Pinpoint the cell where the given text exists, returning its (X, Y) midpoint coordinate. 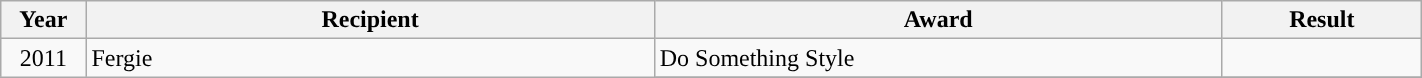
Do Something Style (938, 58)
2011 (44, 58)
Fergie (370, 58)
Result (1322, 20)
Recipient (370, 20)
Year (44, 20)
Award (938, 20)
